Extract the [x, y] coordinate from the center of the cell holding the provided text.  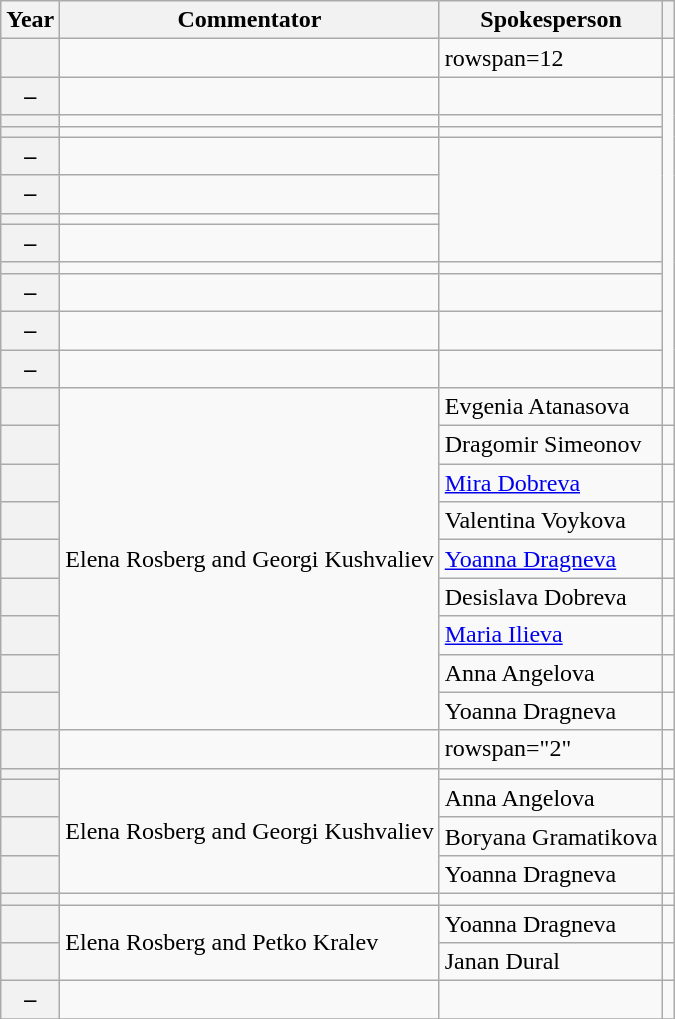
rowspan="2" [551, 749]
Boryana Gramatikova [551, 836]
Valentina Voykova [551, 521]
Year [30, 20]
Maria Ilieva [551, 635]
Evgenia Atanasova [551, 407]
Spokesperson [551, 20]
Desislava Dobreva [551, 597]
Commentator [250, 20]
Elena Rosberg and Petko Kralev [250, 942]
Mira Dobreva [551, 483]
rowspan=12 [551, 58]
Janan Dural [551, 962]
Dragomir Simeonov [551, 445]
